Return (x, y) of the center of cell containing provided text 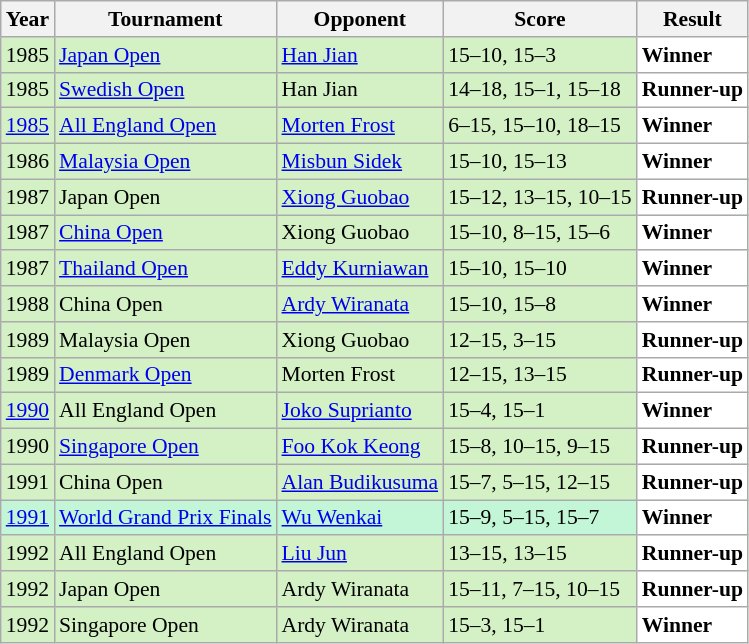
Joko Suprianto (360, 411)
Result (692, 19)
Opponent (360, 19)
15–7, 5–15, 12–15 (540, 482)
15–12, 13–15, 10–15 (540, 197)
15–10, 15–13 (540, 162)
Score (540, 19)
Misbun Sidek (360, 162)
Swedish Open (165, 90)
15–3, 15–1 (540, 625)
Year (28, 19)
1988 (28, 304)
13–15, 13–15 (540, 554)
15–10, 15–8 (540, 304)
Alan Budikusuma (360, 482)
12–15, 3–15 (540, 340)
15–10, 15–10 (540, 269)
14–18, 15–1, 15–18 (540, 90)
World Grand Prix Finals (165, 518)
Thailand Open (165, 269)
Liu Jun (360, 554)
15–10, 15–3 (540, 55)
Eddy Kurniawan (360, 269)
6–15, 15–10, 18–15 (540, 126)
Denmark Open (165, 375)
12–15, 13–15 (540, 375)
Wu Wenkai (360, 518)
15–10, 8–15, 15–6 (540, 233)
15–9, 5–15, 15–7 (540, 518)
15–8, 10–15, 9–15 (540, 447)
15–11, 7–15, 10–15 (540, 589)
15–4, 15–1 (540, 411)
1986 (28, 162)
Foo Kok Keong (360, 447)
Tournament (165, 19)
